Find where the given text appears and provide that cell's center as [x, y] coordinate. 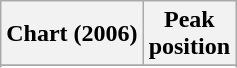
Peakposition [189, 34]
Chart (2006) [72, 34]
